Find where the given text appears and provide that cell's center as [X, Y] coordinate. 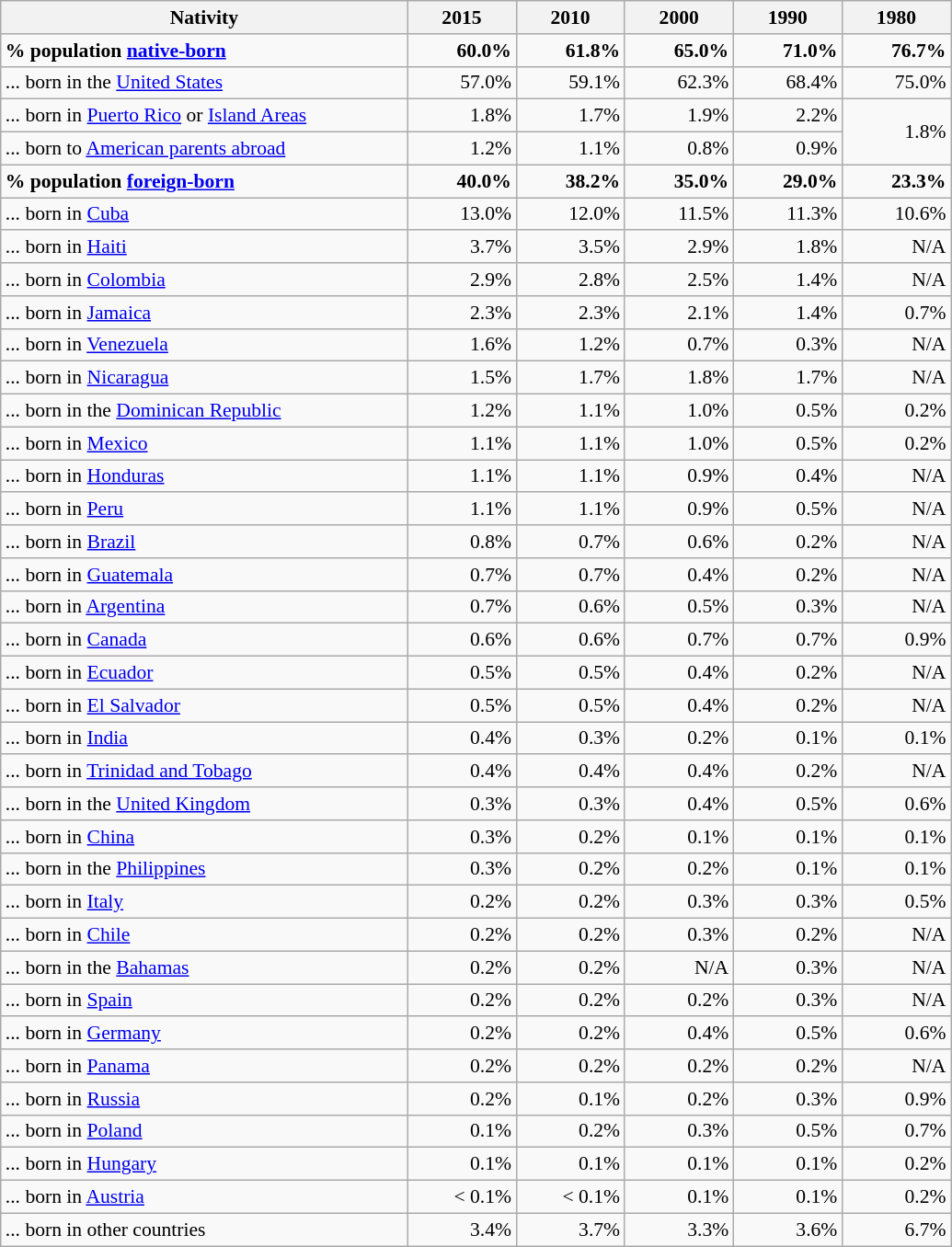
... born in Germany [204, 1034]
... born in Argentina [204, 607]
29.0% [787, 181]
23.3% [896, 181]
... born in Hungary [204, 1164]
... born in Poland [204, 1131]
... born in Mexico [204, 443]
... born in the Bahamas [204, 967]
... born in the Dominican Republic [204, 411]
38.2% [570, 181]
3.6% [787, 1230]
... born in Italy [204, 902]
2.2% [787, 116]
2010 [570, 17]
... born in India [204, 738]
71.0% [787, 51]
... born in Peru [204, 509]
... born in the United Kingdom [204, 804]
... born to American parents abroad [204, 149]
12.0% [570, 214]
2000 [679, 17]
1980 [896, 17]
10.6% [896, 214]
... born in El Salvador [204, 705]
... born in Canada [204, 640]
... born in Guatemala [204, 575]
35.0% [679, 181]
... born in China [204, 837]
3.5% [570, 247]
1990 [787, 17]
... born in Nicaragua [204, 378]
65.0% [679, 51]
... born in Trinidad and Tobago [204, 772]
11.3% [787, 214]
2.8% [570, 280]
... born in Brazil [204, 542]
Nativity [204, 17]
2.1% [679, 313]
... born in Haiti [204, 247]
62.3% [679, 83]
... born in Venezuela [204, 345]
6.7% [896, 1230]
... born in Russia [204, 1099]
... born in Chile [204, 935]
... born in Colombia [204, 280]
75.0% [896, 83]
... born in Honduras [204, 476]
... born in the Philippines [204, 869]
40.0% [462, 181]
59.1% [570, 83]
61.8% [570, 51]
3.3% [679, 1230]
... born in the United States [204, 83]
... born in other countries [204, 1230]
... born in Austria [204, 1197]
... born in Puerto Rico or Island Areas [204, 116]
1.5% [462, 378]
13.0% [462, 214]
% population foreign-born [204, 181]
68.4% [787, 83]
... born in Spain [204, 1001]
... born in Jamaica [204, 313]
3.4% [462, 1230]
% population native-born [204, 51]
11.5% [679, 214]
60.0% [462, 51]
1.6% [462, 345]
1.9% [679, 116]
2015 [462, 17]
57.0% [462, 83]
76.7% [896, 51]
... born in Panama [204, 1066]
... born in Ecuador [204, 673]
... born in Cuba [204, 214]
2.5% [679, 280]
